Detect which cell encompasses the target text, then output its [x, y] center coordinate. 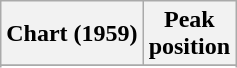
Peakposition [189, 34]
Chart (1959) [72, 34]
